Identify which cell holds the provided text, then report its (X, Y) central coordinate. 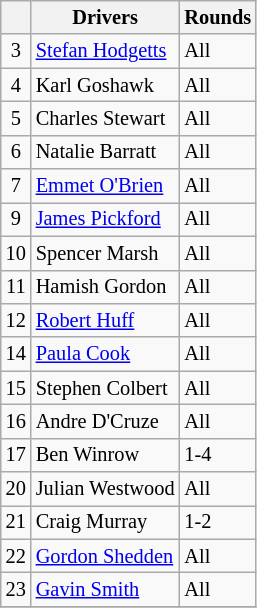
7 (16, 186)
Charles Stewart (106, 118)
22 (16, 556)
1-2 (218, 522)
15 (16, 388)
3 (16, 51)
Karl Goshawk (106, 85)
11 (16, 287)
10 (16, 253)
Hamish Gordon (106, 287)
Paula Cook (106, 354)
Julian Westwood (106, 489)
16 (16, 421)
14 (16, 354)
Rounds (218, 17)
1-4 (218, 455)
Stefan Hodgetts (106, 51)
23 (16, 589)
9 (16, 219)
Gavin Smith (106, 589)
Stephen Colbert (106, 388)
20 (16, 489)
Robert Huff (106, 320)
6 (16, 152)
James Pickford (106, 219)
Emmet O'Brien (106, 186)
Andre D'Cruze (106, 421)
Ben Winrow (106, 455)
Craig Murray (106, 522)
Drivers (106, 17)
21 (16, 522)
4 (16, 85)
5 (16, 118)
Natalie Barratt (106, 152)
Spencer Marsh (106, 253)
Gordon Shedden (106, 556)
12 (16, 320)
17 (16, 455)
